Detect which cell encompasses the target text, then output its (X, Y) center coordinate. 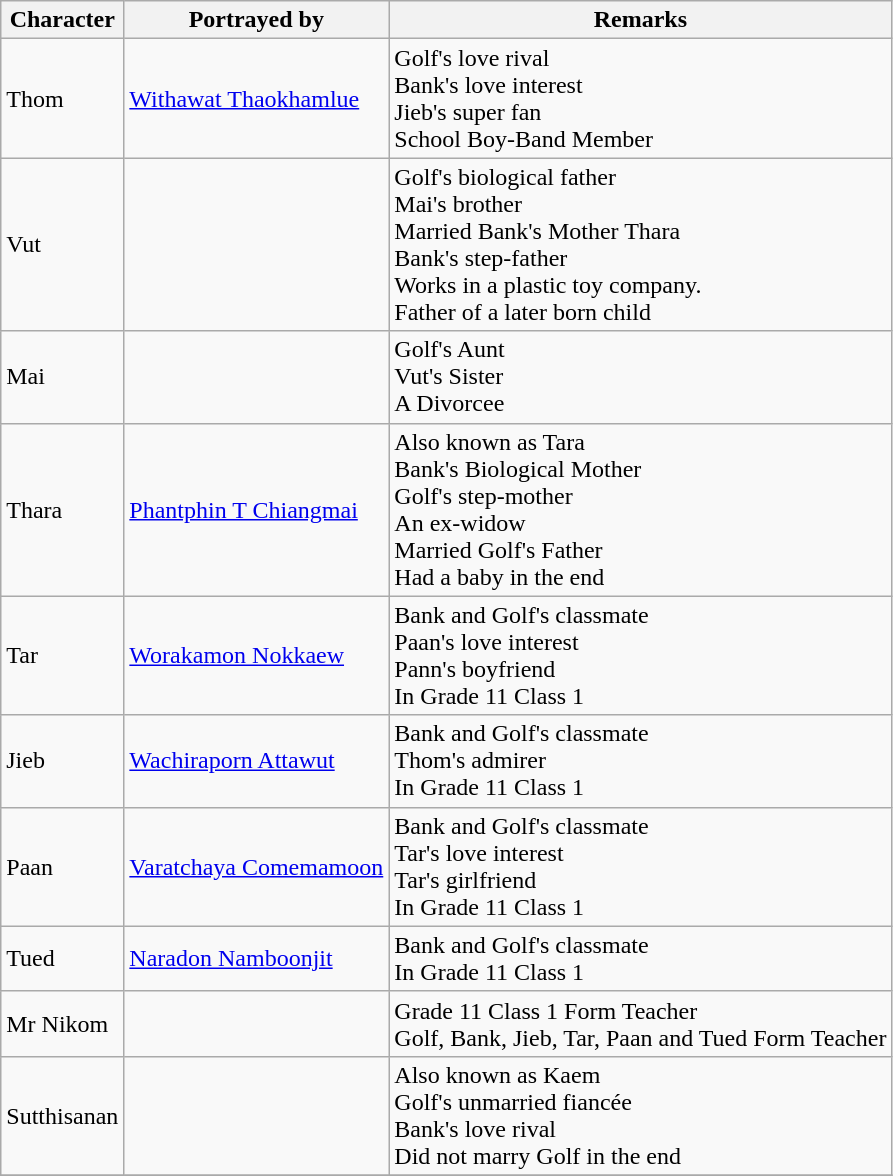
Paan (62, 866)
Vut (62, 244)
Jieb (62, 761)
Golf's love rival Bank's love interest Jieb's super fan School Boy-Band Member (640, 98)
Character (62, 20)
Wachiraporn Attawut (256, 761)
Thom (62, 98)
Phantphin T Chiangmai (256, 510)
Portrayed by (256, 20)
Also known as Kaem Golf's unmarried fiancée Bank's love rival Did not marry Golf in the end (640, 1116)
Remarks (640, 20)
Golf's Aunt Vut's Sister A Divorcee (640, 377)
Bank and Golf's classmate Tar's love interest Tar's girlfriend In Grade 11 Class 1 (640, 866)
Sutthisanan (62, 1116)
Tar (62, 656)
Varatchaya Comemamoon (256, 866)
Withawat Thaokhamlue (256, 98)
Naradon Namboonjit (256, 958)
Golf's biological father Mai's brother Married Bank's Mother Thara Bank's step-father Works in a plastic toy company. Father of a later born child (640, 244)
Thara (62, 510)
Bank and Golf's classmate Paan's love interest Pann's boyfriend In Grade 11 Class 1 (640, 656)
Worakamon Nokkaew (256, 656)
Mai (62, 377)
Grade 11 Class 1 Form Teacher Golf, Bank, Jieb, Tar, Paan and Tued Form Teacher (640, 1024)
Also known as Tara Bank's Biological Mother Golf's step-mother An ex-widow Married Golf's Father Had a baby in the end (640, 510)
Mr Nikom (62, 1024)
Tued (62, 958)
Bank and Golf's classmate In Grade 11 Class 1 (640, 958)
Bank and Golf's classmate Thom's admirer In Grade 11 Class 1 (640, 761)
